Scan for the cell matching the given text and deliver its (X, Y) coordinate at center. 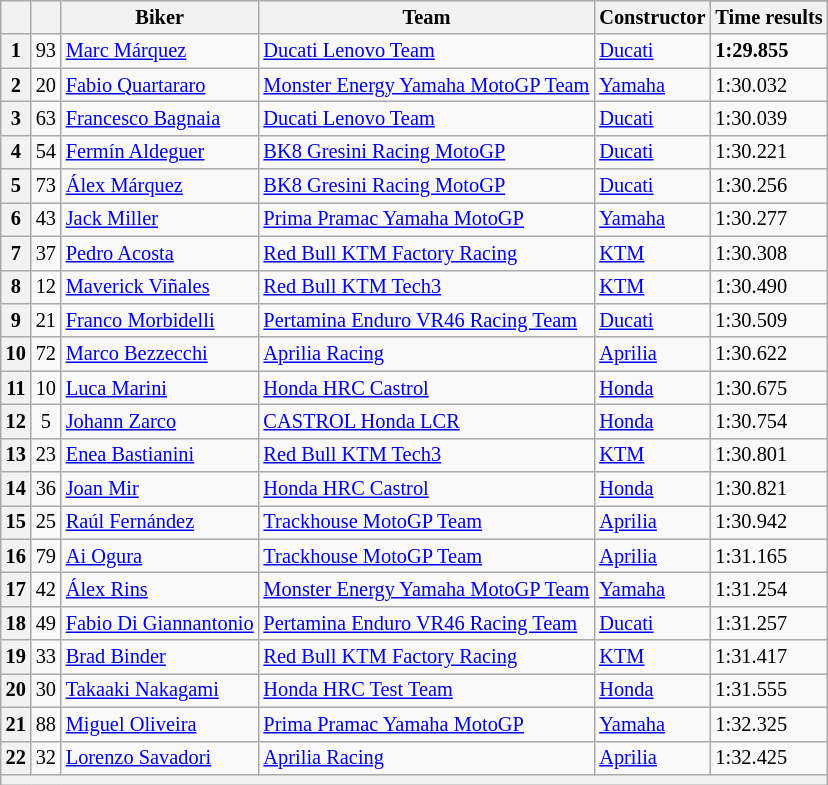
Franco Morbidelli (160, 320)
1:30.821 (768, 489)
Ai Ogura (160, 556)
Biker (160, 17)
Luca Marini (160, 388)
1:31.254 (768, 589)
1:30.256 (768, 186)
1:30.490 (768, 287)
Team (427, 17)
88 (46, 724)
1:32.425 (768, 758)
1:32.325 (768, 724)
49 (46, 623)
54 (46, 152)
1:30.622 (768, 354)
13 (16, 455)
Fermín Aldeguer (160, 152)
1:30.277 (768, 219)
Brad Binder (160, 657)
Francesco Bagnaia (160, 118)
15 (16, 522)
1:30.801 (768, 455)
18 (16, 623)
4 (16, 152)
19 (16, 657)
43 (46, 219)
Enea Bastianini (160, 455)
6 (16, 219)
Fabio Quartararo (160, 85)
1:31.555 (768, 690)
25 (46, 522)
1:30.032 (768, 85)
73 (46, 186)
1:31.165 (768, 556)
Maverick Viñales (160, 287)
Jack Miller (160, 219)
1:30.754 (768, 421)
1:30.509 (768, 320)
36 (46, 489)
37 (46, 253)
Pedro Acosta (160, 253)
32 (46, 758)
17 (16, 589)
30 (46, 690)
1:31.257 (768, 623)
Johann Zarco (160, 421)
Marc Márquez (160, 51)
1:30.942 (768, 522)
Joan Mir (160, 489)
1:30.221 (768, 152)
Álex Rins (160, 589)
79 (46, 556)
CASTROL Honda LCR (427, 421)
23 (46, 455)
2 (16, 85)
93 (46, 51)
1 (16, 51)
63 (46, 118)
14 (16, 489)
7 (16, 253)
33 (46, 657)
3 (16, 118)
Takaaki Nakagami (160, 690)
11 (16, 388)
Fabio Di Giannantonio (160, 623)
Lorenzo Savadori (160, 758)
Time results (768, 17)
8 (16, 287)
Honda HRC Test Team (427, 690)
Álex Márquez (160, 186)
Constructor (652, 17)
1:30.308 (768, 253)
Marco Bezzecchi (160, 354)
1:30.675 (768, 388)
72 (46, 354)
9 (16, 320)
16 (16, 556)
Miguel Oliveira (160, 724)
1:30.039 (768, 118)
22 (16, 758)
42 (46, 589)
1:29.855 (768, 51)
Raúl Fernández (160, 522)
1:31.417 (768, 657)
